Output the [X, Y] coordinate of the center of the cell containing the given text.  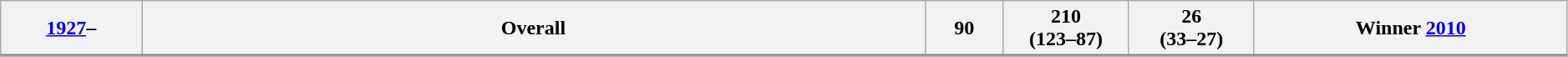
26(33–27) [1191, 28]
Overall [534, 28]
Winner 2010 [1410, 28]
210(123–87) [1066, 28]
1927– [72, 28]
90 [964, 28]
